Find where the given text appears and provide that cell's center as [x, y] coordinate. 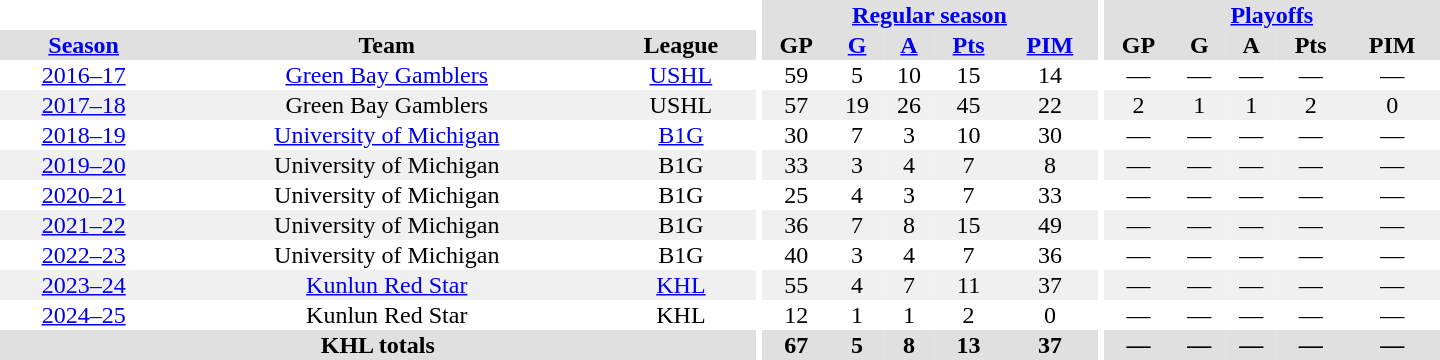
2020–21 [84, 195]
55 [796, 285]
19 [857, 105]
25 [796, 195]
49 [1050, 225]
40 [796, 255]
59 [796, 75]
2023–24 [84, 285]
2018–19 [84, 135]
67 [796, 345]
Team [386, 45]
Season [84, 45]
45 [968, 105]
Playoffs [1272, 15]
14 [1050, 75]
League [680, 45]
12 [796, 315]
KHL totals [378, 345]
2021–22 [84, 225]
22 [1050, 105]
Regular season [929, 15]
2022–23 [84, 255]
2017–18 [84, 105]
2019–20 [84, 165]
11 [968, 285]
26 [909, 105]
2024–25 [84, 315]
57 [796, 105]
2016–17 [84, 75]
13 [968, 345]
